From the cell containing the given text, extract its center point as [X, Y] coordinate. 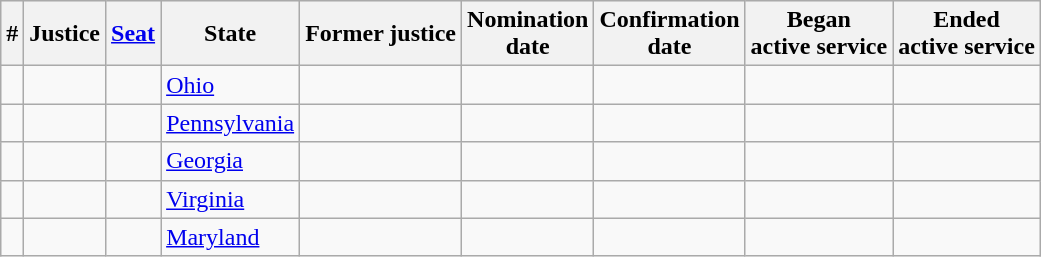
Virginia [230, 199]
Endedactive service [967, 34]
Seat [134, 34]
Ohio [230, 85]
# [12, 34]
Confirmationdate [670, 34]
Pennsylvania [230, 123]
State [230, 34]
Georgia [230, 161]
Justice [65, 34]
Beganactive service [819, 34]
Former justice [381, 34]
Nominationdate [528, 34]
Maryland [230, 237]
